Locate the cell with the specified text and output its (X, Y) center coordinate. 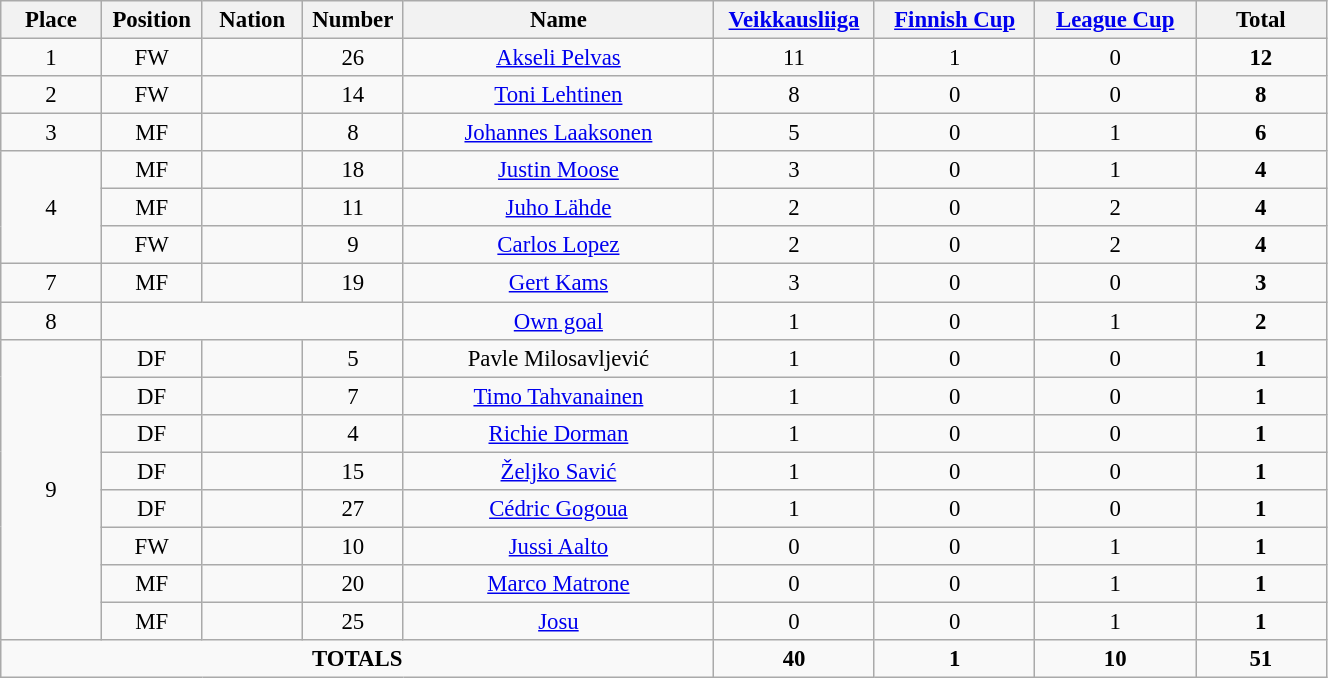
Juho Lähde (558, 208)
Finnish Cup (954, 20)
Justin Moose (558, 170)
15 (354, 471)
51 (1262, 659)
Richie Dorman (558, 433)
Željko Savić (558, 471)
19 (354, 283)
6 (1262, 133)
Total (1262, 20)
14 (354, 95)
League Cup (1116, 20)
27 (354, 509)
Nation (252, 20)
Timo Tahvanainen (558, 396)
12 (1262, 58)
18 (354, 170)
Akseli Pelvas (558, 58)
20 (354, 584)
Place (52, 20)
Toni Lehtinen (558, 95)
Veikkausliiga (794, 20)
TOTALS (358, 659)
Own goal (558, 321)
Pavle Milosavljević (558, 358)
Marco Matrone (558, 584)
Name (558, 20)
Position (152, 20)
25 (354, 621)
40 (794, 659)
Josu (558, 621)
Cédric Gogoua (558, 509)
Number (354, 20)
Carlos Lopez (558, 245)
Jussi Aalto (558, 546)
26 (354, 58)
Johannes Laaksonen (558, 133)
Gert Kams (558, 283)
